Find where the given text appears and provide that cell's center as [x, y] coordinate. 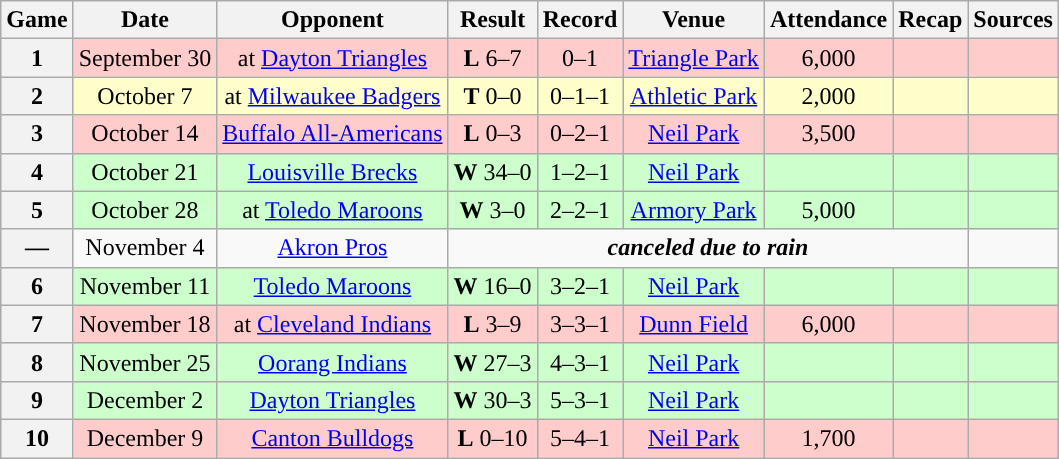
W 27–3 [492, 362]
at Toledo Maroons [332, 210]
at Cleveland Indians [332, 324]
Dunn Field [694, 324]
Date [145, 20]
6 [37, 286]
W 16–0 [492, 286]
canceled due to rain [708, 248]
Game [37, 20]
Opponent [332, 20]
October 21 [145, 172]
November 4 [145, 248]
4 [37, 172]
1–2–1 [580, 172]
8 [37, 362]
5–3–1 [580, 400]
2–2–1 [580, 210]
1,700 [828, 438]
Record [580, 20]
2,000 [828, 96]
Louisville Brecks [332, 172]
L 0–3 [492, 134]
October 28 [145, 210]
October 14 [145, 134]
3,500 [828, 134]
9 [37, 400]
Result [492, 20]
November 11 [145, 286]
Attendance [828, 20]
Recap [930, 20]
2 [37, 96]
December 2 [145, 400]
5,000 [828, 210]
W 30–3 [492, 400]
December 9 [145, 438]
Toledo Maroons [332, 286]
L 0–10 [492, 438]
November 25 [145, 362]
Armory Park [694, 210]
4–3–1 [580, 362]
Athletic Park [694, 96]
5–4–1 [580, 438]
0–2–1 [580, 134]
5 [37, 210]
L 3–9 [492, 324]
— [37, 248]
T 0–0 [492, 96]
Dayton Triangles [332, 400]
Triangle Park [694, 58]
3–3–1 [580, 324]
3 [37, 134]
1 [37, 58]
Oorang Indians [332, 362]
Canton Bulldogs [332, 438]
L 6–7 [492, 58]
Sources [1014, 20]
10 [37, 438]
3–2–1 [580, 286]
0–1–1 [580, 96]
at Milwaukee Badgers [332, 96]
at Dayton Triangles [332, 58]
September 30 [145, 58]
November 18 [145, 324]
W 34–0 [492, 172]
Venue [694, 20]
W 3–0 [492, 210]
Akron Pros [332, 248]
7 [37, 324]
October 7 [145, 96]
Buffalo All-Americans [332, 134]
0–1 [580, 58]
